Return the (X, Y) coordinate for the center point of the cell that contains the specified text.  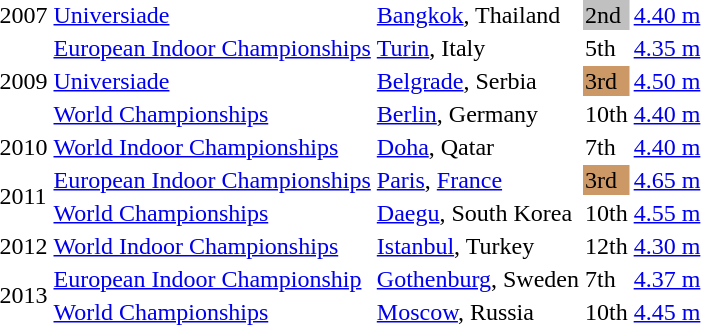
Turin, Italy (478, 48)
5th (606, 48)
2nd (606, 15)
Istanbul, Turkey (478, 246)
European Indoor Championship (212, 279)
12th (606, 246)
Paris, France (478, 180)
Berlin, Germany (478, 114)
Daegu, South Korea (478, 213)
Gothenburg, Sweden (478, 279)
Belgrade, Serbia (478, 81)
Bangkok, Thailand (478, 15)
Doha, Qatar (478, 147)
